From the cell containing the given text, extract its center point as [x, y] coordinate. 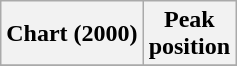
Peak position [189, 34]
Chart (2000) [72, 34]
